Extract the [X, Y] coordinate from the center of the cell holding the provided text.  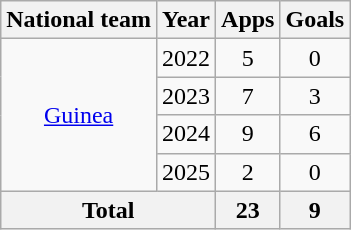
2023 [186, 96]
2 [248, 172]
Guinea [79, 115]
Year [186, 20]
National team [79, 20]
Apps [248, 20]
2025 [186, 172]
3 [315, 96]
2022 [186, 58]
23 [248, 210]
6 [315, 134]
Goals [315, 20]
Total [108, 210]
5 [248, 58]
7 [248, 96]
2024 [186, 134]
